Return [X, Y] of the center of cell containing provided text 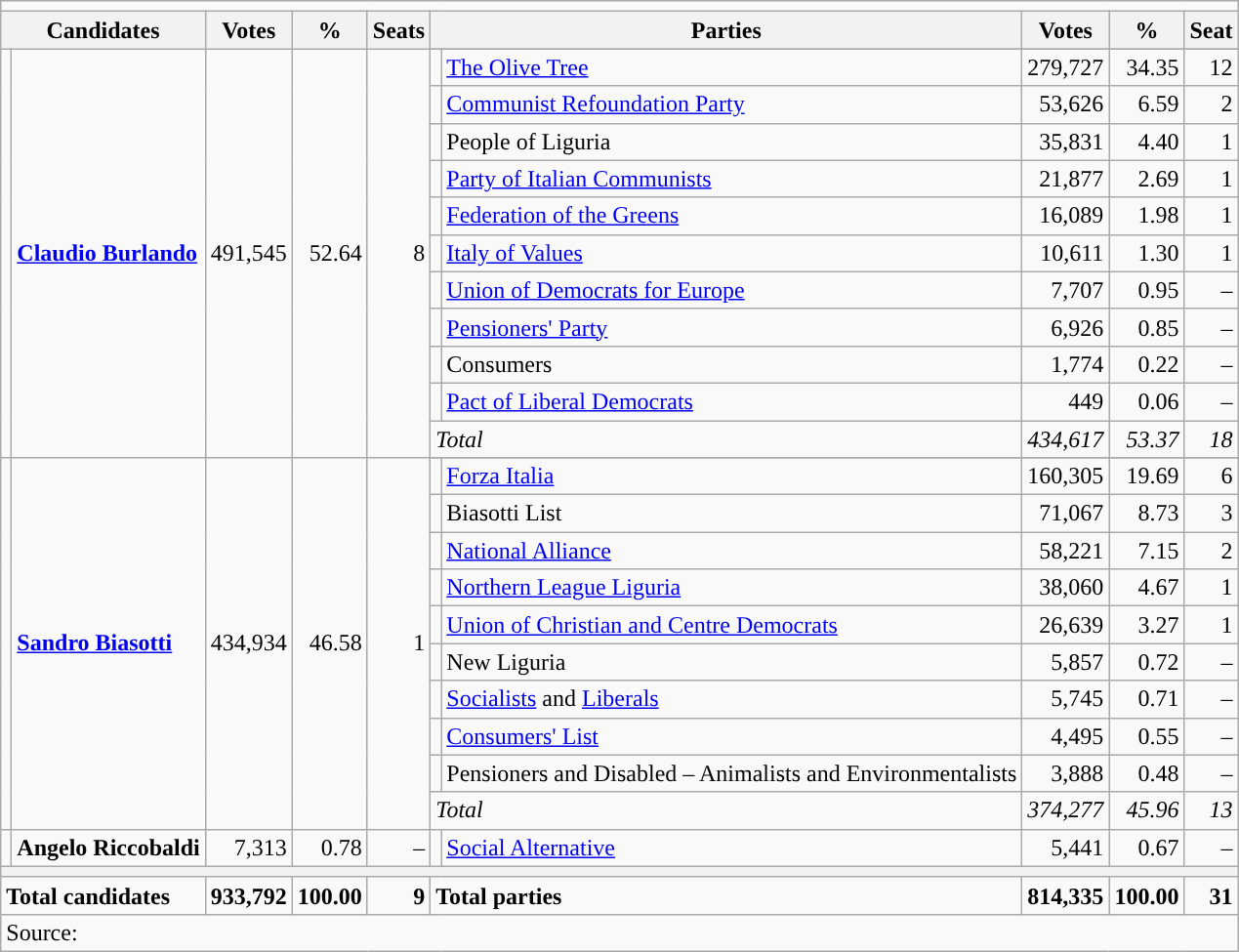
0.71 [1146, 699]
Total parties [726, 895]
10,611 [1066, 253]
5,441 [1066, 848]
53,626 [1066, 104]
Federation of the Greens [732, 216]
45.96 [1146, 810]
160,305 [1066, 476]
National Alliance [732, 551]
7.15 [1146, 551]
0.55 [1146, 736]
0.48 [1146, 773]
Parties [726, 30]
8 [398, 254]
Socialists and Liberals [732, 699]
1,774 [1066, 364]
6.59 [1146, 104]
13 [1211, 810]
Italy of Values [732, 253]
16,089 [1066, 216]
4,495 [1066, 736]
6,926 [1066, 327]
34.35 [1146, 67]
3.27 [1146, 625]
Angelo Riccobaldi [108, 848]
Claudio Burlando [108, 254]
Union of Christian and Centre Democrats [732, 625]
0.72 [1146, 662]
374,277 [1066, 810]
Forza Italia [732, 476]
Candidates [103, 30]
Pensioners' Party [732, 327]
279,727 [1066, 67]
933,792 [248, 895]
53.37 [1146, 438]
434,617 [1066, 438]
6 [1211, 476]
19.69 [1146, 476]
Social Alternative [732, 848]
52.64 [330, 254]
0.06 [1146, 401]
7,707 [1066, 290]
Party of Italian Communists [732, 179]
4.67 [1146, 588]
0.85 [1146, 327]
3,888 [1066, 773]
31 [1211, 895]
449 [1066, 401]
12 [1211, 67]
434,934 [248, 644]
9 [398, 895]
71,067 [1066, 514]
3 [1211, 514]
8.73 [1146, 514]
814,335 [1066, 895]
Pact of Liberal Democrats [732, 401]
2.69 [1146, 179]
0.95 [1146, 290]
1.98 [1146, 216]
38,060 [1066, 588]
Consumers [732, 364]
18 [1211, 438]
5,857 [1066, 662]
0.78 [330, 848]
Union of Democrats for Europe [732, 290]
Northern League Liguria [732, 588]
21,877 [1066, 179]
35,831 [1066, 142]
Pensioners and Disabled – Animalists and Environmentalists [732, 773]
Sandro Biasotti [108, 644]
1.30 [1146, 253]
Source: [619, 932]
Consumers' List [732, 736]
26,639 [1066, 625]
Communist Refoundation Party [732, 104]
4.40 [1146, 142]
People of Liguria [732, 142]
46.58 [330, 644]
491,545 [248, 254]
Total candidates [103, 895]
58,221 [1066, 551]
5,745 [1066, 699]
New Liguria [732, 662]
0.22 [1146, 364]
The Olive Tree [732, 67]
7,313 [248, 848]
Seat [1211, 30]
Seats [398, 30]
Biasotti List [732, 514]
0.67 [1146, 848]
